Scan for the cell matching the given text and deliver its [x, y] coordinate at center. 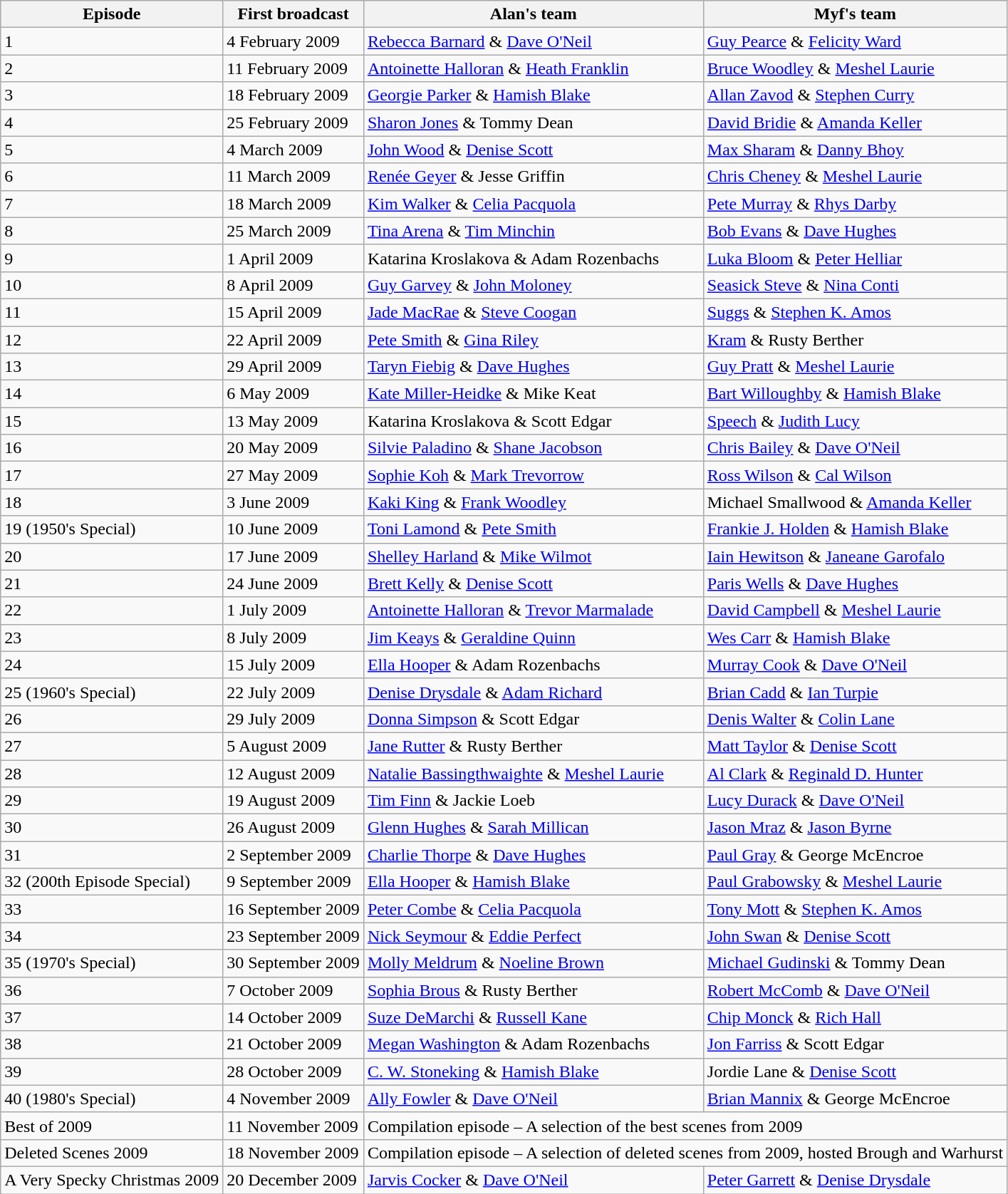
20 [112, 556]
4 February 2009 [293, 41]
Wes Carr & Hamish Blake [855, 638]
Paris Wells & Dave Hughes [855, 583]
18 [112, 502]
Alan's team [533, 14]
16 [112, 448]
Murray Cook & Dave O'Neil [855, 665]
Myf's team [855, 14]
Jim Keays & Geraldine Quinn [533, 638]
Iain Hewitson & Janeane Garofalo [855, 556]
40 (1980's Special) [112, 1099]
Lucy Durack & Dave O'Neil [855, 801]
Chris Bailey & Dave O'Neil [855, 448]
Al Clark & Reginald D. Hunter [855, 773]
Kram & Rusty Berther [855, 340]
Suggs & Stephen K. Amos [855, 312]
9 [112, 258]
26 August 2009 [293, 828]
3 June 2009 [293, 502]
Peter Combe & Celia Pacquola [533, 909]
17 [112, 475]
Megan Washington & Adam Rozenbachs [533, 1044]
20 December 2009 [293, 1180]
Michael Smallwood & Amanda Keller [855, 502]
Brett Kelly & Denise Scott [533, 583]
Toni Lamond & Pete Smith [533, 529]
Allan Zavod & Stephen Curry [855, 95]
24 June 2009 [293, 583]
Antoinette Halloran & Trevor Marmalade [533, 611]
Charlie Thorpe & Dave Hughes [533, 855]
Silvie Paladino & Shane Jacobson [533, 448]
29 [112, 801]
Ross Wilson & Cal Wilson [855, 475]
Denise Drysdale & Adam Richard [533, 692]
David Campbell & Meshel Laurie [855, 611]
19 August 2009 [293, 801]
11 March 2009 [293, 177]
Tina Arena & Tim Minchin [533, 231]
Jon Farriss & Scott Edgar [855, 1044]
Ella Hooper & Hamish Blake [533, 882]
John Swan & Denise Scott [855, 936]
34 [112, 936]
10 June 2009 [293, 529]
Bob Evans & Dave Hughes [855, 231]
Frankie J. Holden & Hamish Blake [855, 529]
22 [112, 611]
30 [112, 828]
Pete Smith & Gina Riley [533, 340]
5 [112, 150]
4 November 2009 [293, 1099]
25 February 2009 [293, 123]
38 [112, 1044]
Episode [112, 14]
Kate Miller-Heidke & Mike Keat [533, 394]
10 [112, 285]
Guy Pearce & Felicity Ward [855, 41]
Kim Walker & Celia Pacquola [533, 204]
Sophie Koh & Mark Trevorrow [533, 475]
Compilation episode – A selection of deleted scenes from 2009, hosted Brough and Warhurst [685, 1153]
26 [112, 719]
27 [112, 746]
9 September 2009 [293, 882]
29 July 2009 [293, 719]
Georgie Parker & Hamish Blake [533, 95]
16 September 2009 [293, 909]
Rebecca Barnard & Dave O'Neil [533, 41]
Jane Rutter & Rusty Berther [533, 746]
15 April 2009 [293, 312]
15 [112, 421]
John Wood & Denise Scott [533, 150]
Sophia Brous & Rusty Berther [533, 990]
Katarina Kroslakova & Adam Rozenbachs [533, 258]
18 November 2009 [293, 1153]
Michael Gudinski & Tommy Dean [855, 963]
1 April 2009 [293, 258]
8 April 2009 [293, 285]
14 October 2009 [293, 1017]
7 October 2009 [293, 990]
Speech & Judith Lucy [855, 421]
3 [112, 95]
24 [112, 665]
22 April 2009 [293, 340]
12 [112, 340]
Shelley Harland & Mike Wilmot [533, 556]
Luka Bloom & Peter Helliar [855, 258]
39 [112, 1071]
Pete Murray & Rhys Darby [855, 204]
Deleted Scenes 2009 [112, 1153]
13 [112, 367]
28 [112, 773]
Ella Hooper & Adam Rozenbachs [533, 665]
Renée Geyer & Jesse Griffin [533, 177]
Glenn Hughes & Sarah Millican [533, 828]
Denis Walter & Colin Lane [855, 719]
4 [112, 123]
Donna Simpson & Scott Edgar [533, 719]
Jason Mraz & Jason Byrne [855, 828]
Ally Fowler & Dave O'Neil [533, 1099]
4 March 2009 [293, 150]
Katarina Kroslakova & Scott Edgar [533, 421]
Paul Grabowsky & Meshel Laurie [855, 882]
6 May 2009 [293, 394]
Max Sharam & Danny Bhoy [855, 150]
Sharon Jones & Tommy Dean [533, 123]
Antoinette Halloran & Heath Franklin [533, 68]
Best of 2009 [112, 1126]
30 September 2009 [293, 963]
5 August 2009 [293, 746]
37 [112, 1017]
21 October 2009 [293, 1044]
25 (1960's Special) [112, 692]
23 September 2009 [293, 936]
28 October 2009 [293, 1071]
15 July 2009 [293, 665]
19 (1950's Special) [112, 529]
Jordie Lane & Denise Scott [855, 1071]
Robert McComb & Dave O'Neil [855, 990]
Kaki King & Frank Woodley [533, 502]
29 April 2009 [293, 367]
11 February 2009 [293, 68]
17 June 2009 [293, 556]
Guy Garvey & John Moloney [533, 285]
Taryn Fiebig & Dave Hughes [533, 367]
Peter Garrett & Denise Drysdale [855, 1180]
Jarvis Cocker & Dave O'Neil [533, 1180]
Nick Seymour & Eddie Perfect [533, 936]
Natalie Bassingthwaighte & Meshel Laurie [533, 773]
Tony Mott & Stephen K. Amos [855, 909]
Suze DeMarchi & Russell Kane [533, 1017]
2 September 2009 [293, 855]
Compilation episode – A selection of the best scenes from 2009 [685, 1126]
11 [112, 312]
First broadcast [293, 14]
32 (200th Episode Special) [112, 882]
2 [112, 68]
11 November 2009 [293, 1126]
Seasick Steve & Nina Conti [855, 285]
14 [112, 394]
Brian Mannix & George McEncroe [855, 1099]
Tim Finn & Jackie Loeb [533, 801]
1 July 2009 [293, 611]
21 [112, 583]
33 [112, 909]
23 [112, 638]
6 [112, 177]
36 [112, 990]
13 May 2009 [293, 421]
31 [112, 855]
Bart Willoughby & Hamish Blake [855, 394]
Paul Gray & George McEncroe [855, 855]
18 February 2009 [293, 95]
22 July 2009 [293, 692]
A Very Specky Christmas 2009 [112, 1180]
8 July 2009 [293, 638]
Jade MacRae & Steve Coogan [533, 312]
18 March 2009 [293, 204]
20 May 2009 [293, 448]
35 (1970's Special) [112, 963]
Chip Monck & Rich Hall [855, 1017]
25 March 2009 [293, 231]
David Bridie & Amanda Keller [855, 123]
Bruce Woodley & Meshel Laurie [855, 68]
Brian Cadd & Ian Turpie [855, 692]
12 August 2009 [293, 773]
27 May 2009 [293, 475]
C. W. Stoneking & Hamish Blake [533, 1071]
Chris Cheney & Meshel Laurie [855, 177]
Matt Taylor & Denise Scott [855, 746]
1 [112, 41]
8 [112, 231]
7 [112, 204]
Molly Meldrum & Noeline Brown [533, 963]
Guy Pratt & Meshel Laurie [855, 367]
